Extract the (x, y) coordinate from the center of the cell holding the provided text.  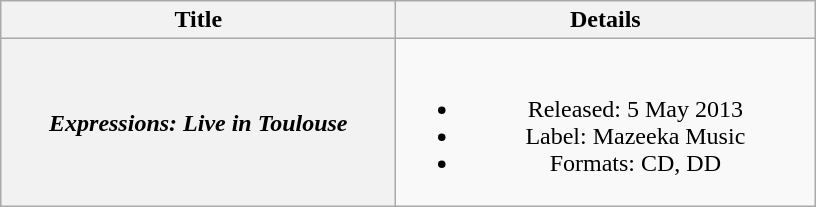
Details (606, 20)
Released: 5 May 2013 Label: Mazeeka Music Formats: CD, DD (606, 122)
Title (198, 20)
Expressions: Live in Toulouse (198, 122)
